Return [x, y] of the center of cell containing provided text 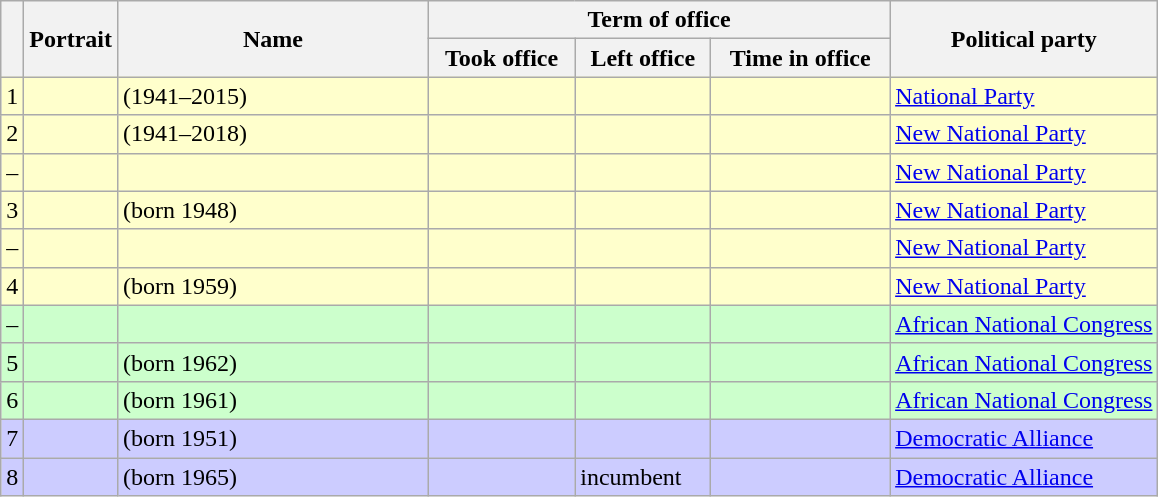
Took office [502, 58]
(born 1965) [272, 477]
Term of office [660, 20]
Portrait [71, 39]
(born 1959) [272, 286]
(1941–2015) [272, 96]
Political party [1024, 39]
Left office [643, 58]
1 [12, 96]
2 [12, 134]
3 [12, 210]
Name [272, 39]
(born 1951) [272, 438]
(born 1948) [272, 210]
National Party [1024, 96]
(born 1962) [272, 362]
(1941–2018) [272, 134]
(born 1961) [272, 400]
6 [12, 400]
Time in office [800, 58]
4 [12, 286]
7 [12, 438]
incumbent [643, 477]
8 [12, 477]
5 [12, 362]
